For the text-containing cell, return its midpoint in [X, Y] coordinate format. 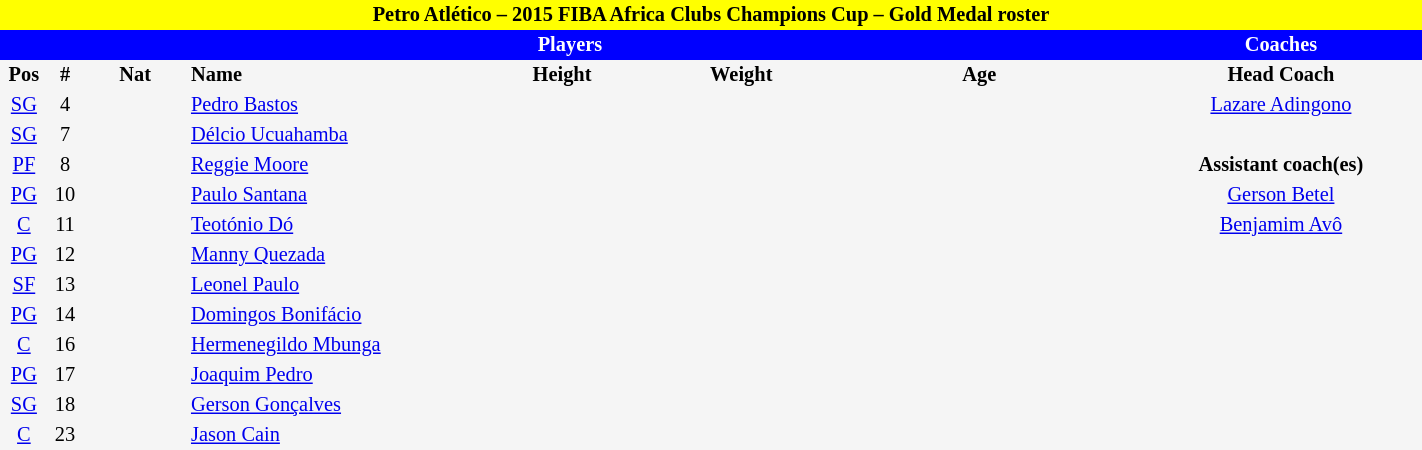
Petro Atlético – 2015 FIBA Africa Clubs Champions Cup – Gold Medal roster [711, 15]
Reggie Moore [324, 165]
Paulo Santana [324, 195]
Pos [24, 75]
# [65, 75]
Leonel Paulo [324, 285]
23 [65, 435]
Height [562, 75]
Assistant coach(es) [1281, 165]
12 [65, 255]
Weight [742, 75]
Age [980, 75]
Coaches [1281, 45]
Délcio Ucuahamba [324, 135]
13 [65, 285]
Nat [135, 75]
17 [65, 375]
Teotónio Dó [324, 225]
Gerson Betel [1281, 195]
Jason Cain [324, 435]
PF [24, 165]
Pedro Bastos [324, 105]
Head Coach [1281, 75]
7 [65, 135]
Hermenegildo Mbunga [324, 345]
18 [65, 405]
Name [324, 75]
4 [65, 105]
8 [65, 165]
Lazare Adingono [1281, 105]
Joaquim Pedro [324, 375]
Benjamim Avô [1281, 225]
10 [65, 195]
Manny Quezada [324, 255]
Gerson Gonçalves [324, 405]
11 [65, 225]
Players [570, 45]
SF [24, 285]
16 [65, 345]
14 [65, 315]
Domingos Bonifácio [324, 315]
